Search for the cell housing the specified text and yield its [X, Y] center coordinate. 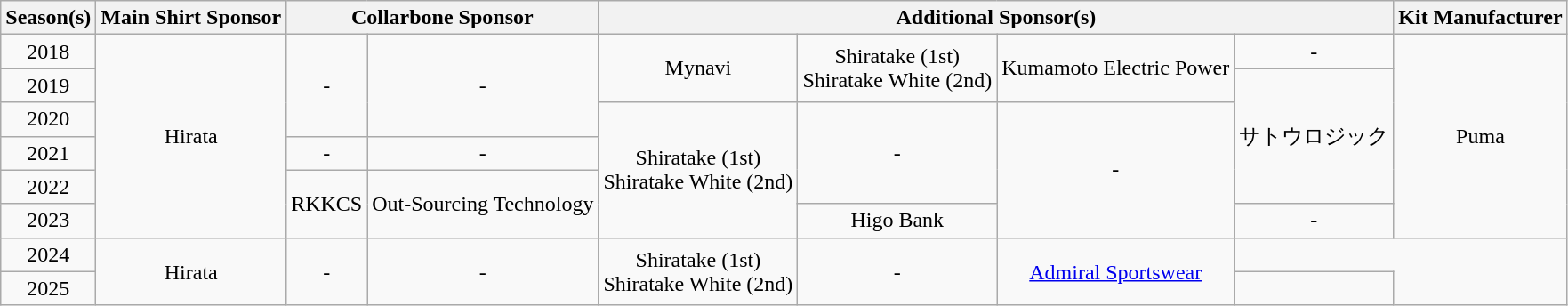
Main Shirt Sponsor [191, 18]
Higo Bank [897, 221]
2022 [48, 187]
2019 [48, 85]
Kit Manufacturer [1480, 18]
2020 [48, 119]
Season(s) [48, 18]
Collarbone Sponsor [443, 18]
Additional Sponsor(s) [996, 18]
サトウロジック [1315, 136]
Mynavi [698, 68]
2018 [48, 52]
2023 [48, 221]
Admiral Sportswear [1115, 271]
Kumamoto Electric Power [1115, 68]
Out-Sourcing Technology [483, 204]
2025 [48, 288]
RKKCS [327, 204]
Puma [1480, 136]
2021 [48, 153]
2024 [48, 254]
